Identify which cell holds the provided text, then report its (X, Y) central coordinate. 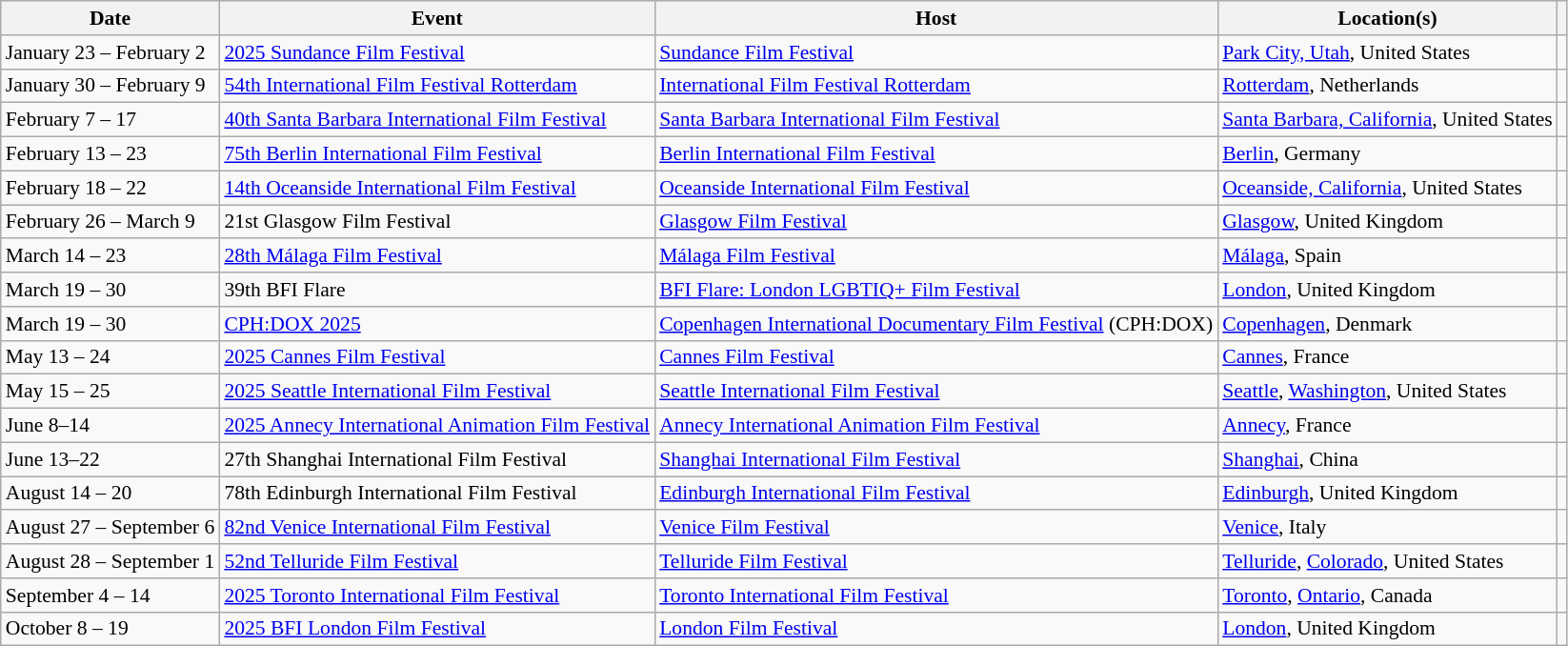
Seattle, Washington, United States (1387, 392)
London Film Festival (935, 629)
June 13–22 (111, 459)
Berlin International Film Festival (935, 154)
82nd Venice International Film Festival (436, 528)
International Film Festival Rotterdam (935, 86)
21st Glasgow Film Festival (436, 222)
February 13 – 23 (111, 154)
CPH:DOX 2025 (436, 324)
Annecy International Animation Film Festival (935, 426)
August 14 – 20 (111, 494)
Toronto International Film Festival (935, 596)
2025 Sundance Film Festival (436, 52)
May 15 – 25 (111, 392)
39th BFI Flare (436, 290)
2025 Toronto International Film Festival (436, 596)
Venice, Italy (1387, 528)
54th International Film Festival Rotterdam (436, 86)
Event (436, 18)
Seattle International Film Festival (935, 392)
Venice Film Festival (935, 528)
Shanghai International Film Festival (935, 459)
Edinburgh, United Kingdom (1387, 494)
March 14 – 23 (111, 256)
August 27 – September 6 (111, 528)
Copenhagen International Documentary Film Festival (CPH:DOX) (935, 324)
Telluride, Colorado, United States (1387, 561)
Edinburgh International Film Festival (935, 494)
May 13 – 24 (111, 357)
October 8 – 19 (111, 629)
BFI Flare: London LGBTIQ+ Film Festival (935, 290)
Toronto, Ontario, Canada (1387, 596)
Glasgow Film Festival (935, 222)
2025 Annecy International Animation Film Festival (436, 426)
February 26 – March 9 (111, 222)
January 30 – February 9 (111, 86)
September 4 – 14 (111, 596)
2025 Seattle International Film Festival (436, 392)
January 23 – February 2 (111, 52)
Santa Barbara, California, United States (1387, 120)
Berlin, Germany (1387, 154)
Telluride Film Festival (935, 561)
August 28 – September 1 (111, 561)
Santa Barbara International Film Festival (935, 120)
February 18 – 22 (111, 188)
Copenhagen, Denmark (1387, 324)
Location(s) (1387, 18)
Host (935, 18)
40th Santa Barbara International Film Festival (436, 120)
Oceanside International Film Festival (935, 188)
Annecy, France (1387, 426)
14th Oceanside International Film Festival (436, 188)
52nd Telluride Film Festival (436, 561)
Málaga, Spain (1387, 256)
Date (111, 18)
Shanghai, China (1387, 459)
Málaga Film Festival (935, 256)
75th Berlin International Film Festival (436, 154)
2025 BFI London Film Festival (436, 629)
2025 Cannes Film Festival (436, 357)
Sundance Film Festival (935, 52)
Park City, Utah, United States (1387, 52)
Glasgow, United Kingdom (1387, 222)
Rotterdam, Netherlands (1387, 86)
Cannes, France (1387, 357)
June 8–14 (111, 426)
February 7 – 17 (111, 120)
Oceanside, California, United States (1387, 188)
28th Málaga Film Festival (436, 256)
Cannes Film Festival (935, 357)
27th Shanghai International Film Festival (436, 459)
78th Edinburgh International Film Festival (436, 494)
